Pinpoint the cell where the given text exists, returning its [X, Y] midpoint coordinate. 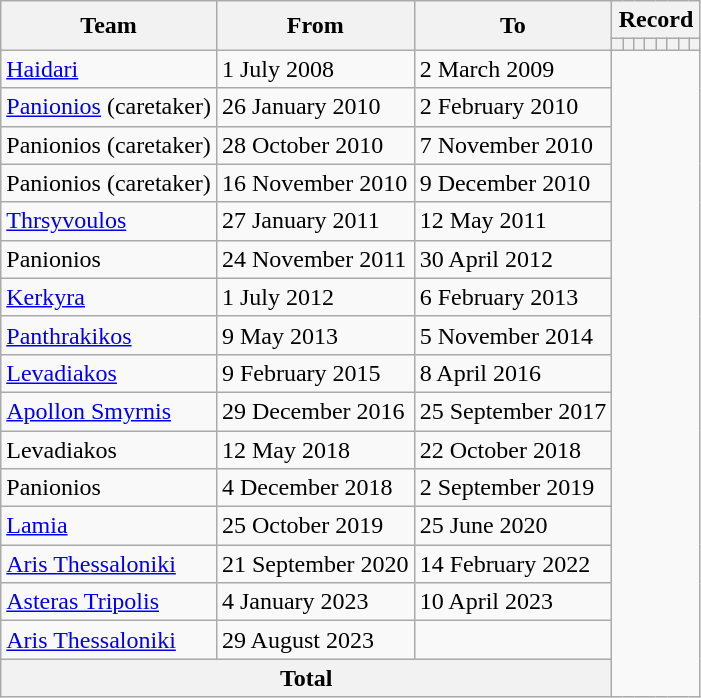
27 January 2011 [315, 221]
9 May 2013 [315, 335]
25 October 2019 [315, 526]
Panthrakikos [109, 335]
2 March 2009 [513, 69]
Apollon Smyrnis [109, 411]
28 October 2010 [315, 145]
24 November 2011 [315, 259]
12 May 2011 [513, 221]
25 September 2017 [513, 411]
1 July 2012 [315, 297]
2 February 2010 [513, 107]
4 December 2018 [315, 488]
Record [656, 20]
1 July 2008 [315, 69]
30 April 2012 [513, 259]
6 February 2013 [513, 297]
Lamia [109, 526]
29 December 2016 [315, 411]
2 September 2019 [513, 488]
26 January 2010 [315, 107]
9 February 2015 [315, 373]
25 June 2020 [513, 526]
14 February 2022 [513, 564]
21 September 2020 [315, 564]
29 August 2023 [315, 640]
Team [109, 26]
5 November 2014 [513, 335]
From [315, 26]
9 December 2010 [513, 183]
4 January 2023 [315, 602]
To [513, 26]
16 November 2010 [315, 183]
Thrsyvoulos [109, 221]
Kerkyra [109, 297]
Total [306, 678]
12 May 2018 [315, 449]
10 April 2023 [513, 602]
8 April 2016 [513, 373]
Asteras Tripolis [109, 602]
Haidari [109, 69]
7 November 2010 [513, 145]
22 October 2018 [513, 449]
